Pinpoint the cell where the given text exists, returning its (X, Y) midpoint coordinate. 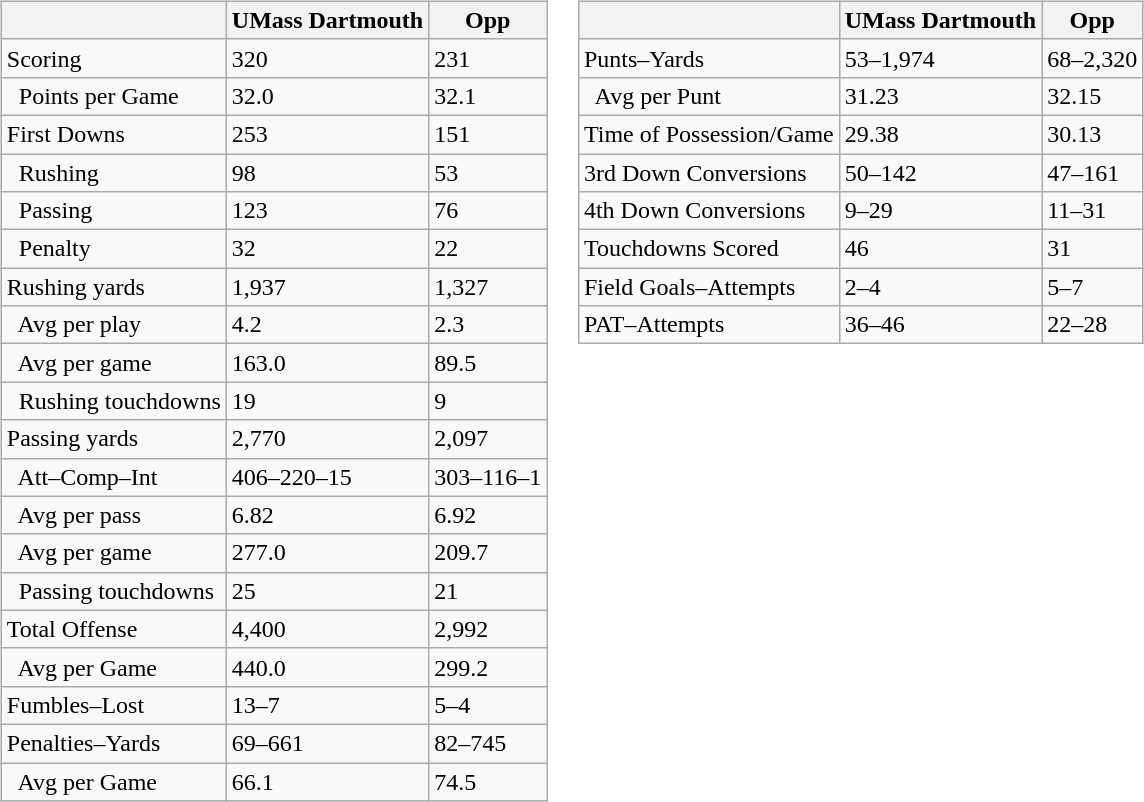
9–29 (940, 211)
30.13 (1092, 134)
46 (940, 249)
69–661 (327, 743)
303–116–1 (488, 477)
22–28 (1092, 325)
32 (327, 249)
Time of Possession/Game (708, 134)
68–2,320 (1092, 58)
Rushing touchdowns (114, 401)
Penalties–Yards (114, 743)
47–161 (1092, 173)
299.2 (488, 667)
25 (327, 591)
5–4 (488, 705)
Fumbles–Lost (114, 705)
66.1 (327, 781)
First Downs (114, 134)
1,327 (488, 287)
406–220–15 (327, 477)
50–142 (940, 173)
253 (327, 134)
89.5 (488, 363)
31.23 (940, 96)
Touchdowns Scored (708, 249)
Avg per pass (114, 515)
22 (488, 249)
Rushing (114, 173)
32.0 (327, 96)
Total Offense (114, 629)
1,937 (327, 287)
82–745 (488, 743)
29.38 (940, 134)
123 (327, 211)
Att–Comp–Int (114, 477)
6.92 (488, 515)
4th Down Conversions (708, 211)
Points per Game (114, 96)
163.0 (327, 363)
209.7 (488, 553)
PAT–Attempts (708, 325)
36–46 (940, 325)
76 (488, 211)
Passing touchdowns (114, 591)
32.1 (488, 96)
4,400 (327, 629)
231 (488, 58)
Avg per play (114, 325)
19 (327, 401)
53–1,974 (940, 58)
5–7 (1092, 287)
Penalty (114, 249)
Field Goals–Attempts (708, 287)
11–31 (1092, 211)
74.5 (488, 781)
6.82 (327, 515)
2–4 (940, 287)
31 (1092, 249)
151 (488, 134)
440.0 (327, 667)
2.3 (488, 325)
Scoring (114, 58)
Rushing yards (114, 287)
32.15 (1092, 96)
Passing (114, 211)
2,992 (488, 629)
4.2 (327, 325)
Punts–Yards (708, 58)
277.0 (327, 553)
13–7 (327, 705)
2,770 (327, 439)
3rd Down Conversions (708, 173)
Avg per Punt (708, 96)
320 (327, 58)
98 (327, 173)
2,097 (488, 439)
53 (488, 173)
Passing yards (114, 439)
9 (488, 401)
21 (488, 591)
